Output the (x, y) coordinate of the center of the cell containing the given text.  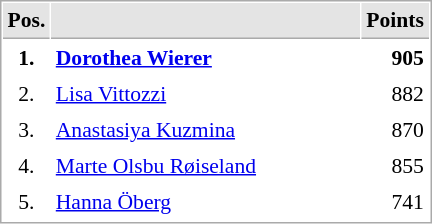
2. (26, 93)
882 (396, 93)
855 (396, 165)
1. (26, 57)
3. (26, 129)
5. (26, 201)
Marte Olsbu Røiseland (206, 165)
Lisa Vittozzi (206, 93)
Points (396, 21)
Pos. (26, 21)
Anastasiya Kuzmina (206, 129)
Dorothea Wierer (206, 57)
741 (396, 201)
4. (26, 165)
905 (396, 57)
870 (396, 129)
Hanna Öberg (206, 201)
